Capture the cell that displays the provided text and extract its [X, Y] central coordinate. 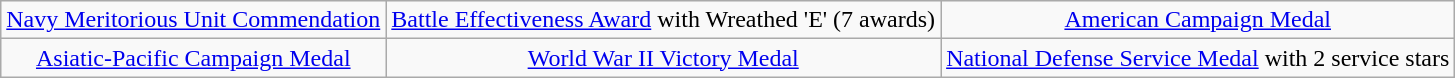
World War II Victory Medal [664, 58]
Asiatic-Pacific Campaign Medal [194, 58]
Battle Effectiveness Award with Wreathed 'E' (7 awards) [664, 20]
Navy Meritorious Unit Commendation [194, 20]
American Campaign Medal [1198, 20]
National Defense Service Medal with 2 service stars [1198, 58]
